From the cell containing the given text, extract its center point as [x, y] coordinate. 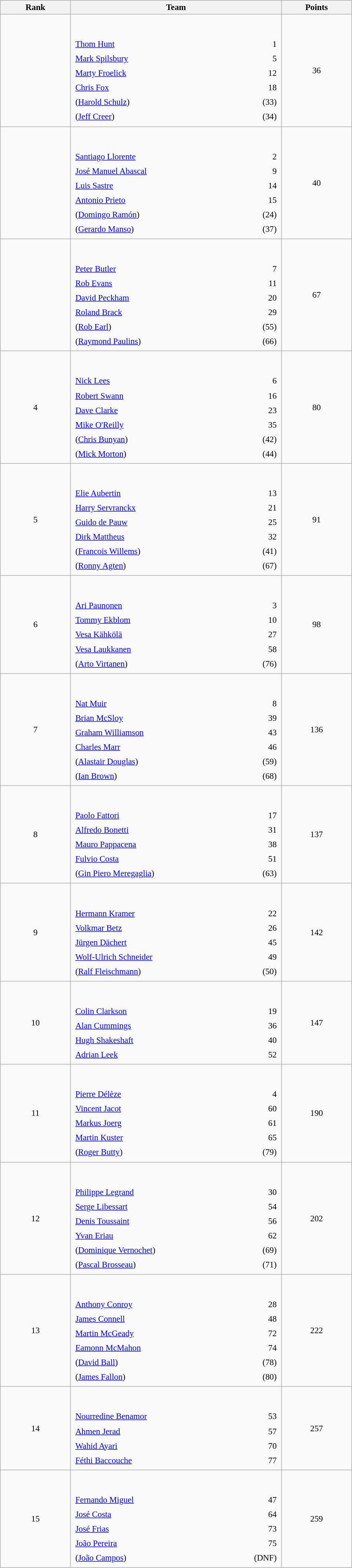
Fernando Miguel [145, 1500]
Rank [36, 7]
Ahmen Jerad [162, 1431]
61 [252, 1123]
26 [260, 928]
Dave Clarke [151, 410]
43 [258, 732]
Marty Froelick [151, 73]
Pierre Délèze [149, 1094]
49 [260, 957]
Hermann Kramer [157, 913]
David Peckham [154, 298]
José Costa [145, 1514]
2 [259, 156]
1 [255, 44]
23 [254, 410]
Hugh Shakeshaft [159, 1040]
Thom Hunt [151, 44]
Yvan Eriau [157, 1235]
(79) [252, 1152]
257 [316, 1428]
Peter Butler 7 Rob Evans 11 David Peckham 20 Roland Brack 29 (Rob Earl) (55) (Raymond Paulins) (66) [176, 295]
65 [252, 1138]
(Arto Virtanen) [152, 664]
190 [316, 1113]
(Ralf Fleischmann) [157, 971]
56 [261, 1221]
Ari Paunonen [152, 606]
48 [258, 1319]
147 [316, 1023]
(Gerardo Manso) [156, 229]
28 [258, 1304]
98 [316, 624]
(33) [255, 102]
Wahid Ayari [162, 1445]
(David Ball) [154, 1363]
58 [255, 649]
27 [255, 635]
3 [255, 606]
(71) [261, 1264]
Ari Paunonen 3 Tommy Ekblom 10 Vesa Kähkölä 27 Vesa Laukkanen 58 (Arto Virtanen) (76) [176, 624]
80 [316, 407]
Adrian Leek [159, 1054]
Denis Toussaint [157, 1221]
(42) [254, 439]
(44) [254, 454]
Chris Fox [151, 88]
(67) [258, 566]
(Ian Brown) [155, 776]
51 [261, 859]
Eamonn McMahon [154, 1348]
Volkmar Betz [157, 928]
18 [255, 88]
73 [248, 1529]
Guido de Pauw [154, 522]
(55) [258, 327]
Brian McSloy [155, 718]
(Dominique Vernochet) [157, 1250]
(Chris Bunyan) [151, 439]
Luis Sastre [156, 185]
Mauro Pappacena [157, 845]
Nick Lees 6 Robert Swann 16 Dave Clarke 23 Mike O'Reilly 35 (Chris Bunyan) (42) (Mick Morton) (44) [176, 407]
Fernando Miguel 47 José Costa 64 José Frias 73 João Pereira 75 (João Campos) (DNF) [176, 1519]
Nat Muir [155, 703]
16 [254, 395]
(Raymond Paulins) [154, 341]
Nick Lees [151, 381]
Pierre Délèze 4 Vincent Jacot 60 Markus Joerg 61 Martin Kuster 65 (Roger Butty) (79) [176, 1113]
Nourredine Benamor [162, 1416]
(Gin Piero Meregaglia) [157, 874]
Serge Libessart [157, 1206]
52 [262, 1054]
19 [262, 1011]
46 [258, 747]
Graham Williamson [155, 732]
136 [316, 729]
54 [261, 1206]
39 [258, 718]
29 [258, 312]
João Pereira [145, 1543]
202 [316, 1218]
Colin Clarkson [159, 1011]
35 [254, 425]
(41) [258, 551]
20 [258, 298]
Peter Butler [154, 269]
(Ronny Agten) [154, 566]
47 [248, 1500]
Santiago Llorente [156, 156]
Nourredine Benamor 53 Ahmen Jerad 57 Wahid Ayari 70 Féthi Baccouche 77 [176, 1428]
Fulvio Costa [157, 859]
Charles Marr [155, 747]
Thom Hunt 1 Mark Spilsbury 5 Marty Froelick 12 Chris Fox 18 (Harold Schulz) (33) (Jeff Creer) (34) [176, 71]
Paolo Fattori 17 Alfredo Bonetti 31 Mauro Pappacena 38 Fulvio Costa 51 (Gin Piero Meregaglia) (63) [176, 835]
Philippe Legrand [157, 1192]
60 [252, 1109]
Vesa Kähkölä [152, 635]
(James Fallon) [154, 1377]
(69) [261, 1250]
Harry Servranckx [154, 508]
(Domingo Ramón) [156, 214]
75 [248, 1543]
Paolo Fattori [157, 816]
222 [316, 1331]
(Francois Willems) [154, 551]
Nat Muir 8 Brian McSloy 39 Graham Williamson 43 Charles Marr 46 (Alastair Douglas) (59) (Ian Brown) (68) [176, 729]
(Mick Morton) [151, 454]
38 [261, 845]
64 [248, 1514]
(Harold Schulz) [151, 102]
Mike O'Reilly [151, 425]
53 [264, 1416]
77 [264, 1460]
137 [316, 835]
91 [316, 519]
67 [316, 295]
Jürgen Dächert [157, 942]
31 [261, 830]
Dirk Mattheus [154, 537]
Elie Aubertin [154, 493]
(68) [258, 776]
142 [316, 933]
Hermann Kramer 22 Volkmar Betz 26 Jürgen Dächert 45 Wolf-Ulrich Schneider 49 (Ralf Fleischmann) (50) [176, 933]
Vincent Jacot [149, 1109]
Alan Cummings [159, 1026]
(24) [259, 214]
Markus Joerg [149, 1123]
(João Campos) [145, 1558]
Colin Clarkson 19 Alan Cummings 36 Hugh Shakeshaft 40 Adrian Leek 52 [176, 1023]
Alfredo Bonetti [157, 830]
70 [264, 1445]
Martin McGeady [154, 1333]
Martin Kuster [149, 1138]
(Jeff Creer) [151, 117]
22 [260, 913]
(Pascal Brosseau) [157, 1264]
Féthi Baccouche [162, 1460]
Mark Spilsbury [151, 59]
259 [316, 1519]
James Connell [154, 1319]
(Roger Butty) [149, 1152]
(78) [258, 1363]
62 [261, 1235]
(66) [258, 341]
72 [258, 1333]
(59) [258, 761]
(76) [255, 664]
(50) [260, 971]
57 [264, 1431]
Points [316, 7]
45 [260, 942]
Wolf-Ulrich Schneider [157, 957]
30 [261, 1192]
32 [258, 537]
Rob Evans [154, 283]
José Manuel Abascal [156, 171]
José Frias [145, 1529]
Anthony Conroy 28 James Connell 48 Martin McGeady 72 Eamonn McMahon 74 (David Ball) (78) (James Fallon) (80) [176, 1331]
Santiago Llorente 2 José Manuel Abascal 9 Luis Sastre 14 Antonio Prieto 15 (Domingo Ramón) (24) (Gerardo Manso) (37) [176, 183]
(63) [261, 874]
25 [258, 522]
(34) [255, 117]
(Alastair Douglas) [155, 761]
Elie Aubertin 13 Harry Servranckx 21 Guido de Pauw 25 Dirk Mattheus 32 (Francois Willems) (41) (Ronny Agten) (67) [176, 519]
Tommy Ekblom [152, 620]
Robert Swann [151, 395]
Roland Brack [154, 312]
(37) [259, 229]
(DNF) [248, 1558]
Vesa Laukkanen [152, 649]
(Rob Earl) [154, 327]
Team [176, 7]
74 [258, 1348]
21 [258, 508]
Philippe Legrand 30 Serge Libessart 54 Denis Toussaint 56 Yvan Eriau 62 (Dominique Vernochet) (69) (Pascal Brosseau) (71) [176, 1218]
(80) [258, 1377]
Anthony Conroy [154, 1304]
Antonio Prieto [156, 200]
17 [261, 816]
